Output the [X, Y] coordinate of the center of the cell containing the given text.  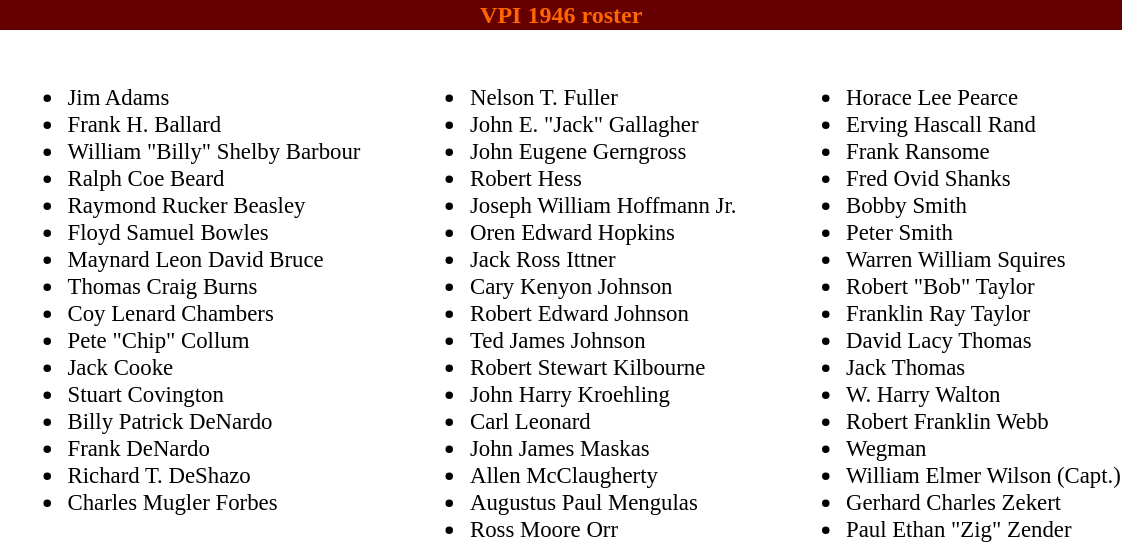
VPI 1946 roster [561, 15]
